Return [x, y] of the center of cell containing provided text 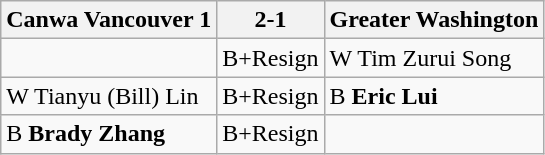
Canwa Vancouver 1 [109, 20]
Greater Washington [434, 20]
B Brady Zhang [109, 134]
2-1 [270, 20]
W Tianyu (Bill) Lin [109, 96]
W Tim Zurui Song [434, 58]
B Eric Lui [434, 96]
